Pinpoint the cell where the given text exists, returning its [x, y] midpoint coordinate. 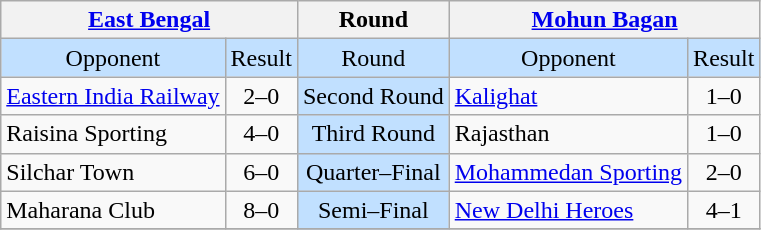
Maharana Club [113, 210]
Kalighat [568, 96]
6–0 [261, 172]
4–1 [724, 210]
Second Round [373, 96]
Mohammedan Sporting [568, 172]
8–0 [261, 210]
New Delhi Heroes [568, 210]
Silchar Town [113, 172]
Rajasthan [568, 134]
Semi–Final [373, 210]
Raisina Sporting [113, 134]
Mohun Bagan [604, 20]
East Bengal [150, 20]
Eastern India Railway [113, 96]
Quarter–Final [373, 172]
4–0 [261, 134]
Third Round [373, 134]
